Pinpoint the cell where the given text exists, returning its [X, Y] midpoint coordinate. 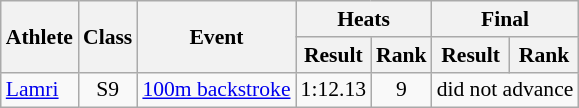
did not advance [506, 90]
Athlete [40, 36]
100m backstroke [216, 90]
Class [108, 36]
Final [506, 19]
S9 [108, 90]
Heats [364, 19]
9 [402, 90]
Event [216, 36]
1:12.13 [334, 90]
Lamri [40, 90]
